Output the [X, Y] coordinate of the center of the cell containing the given text.  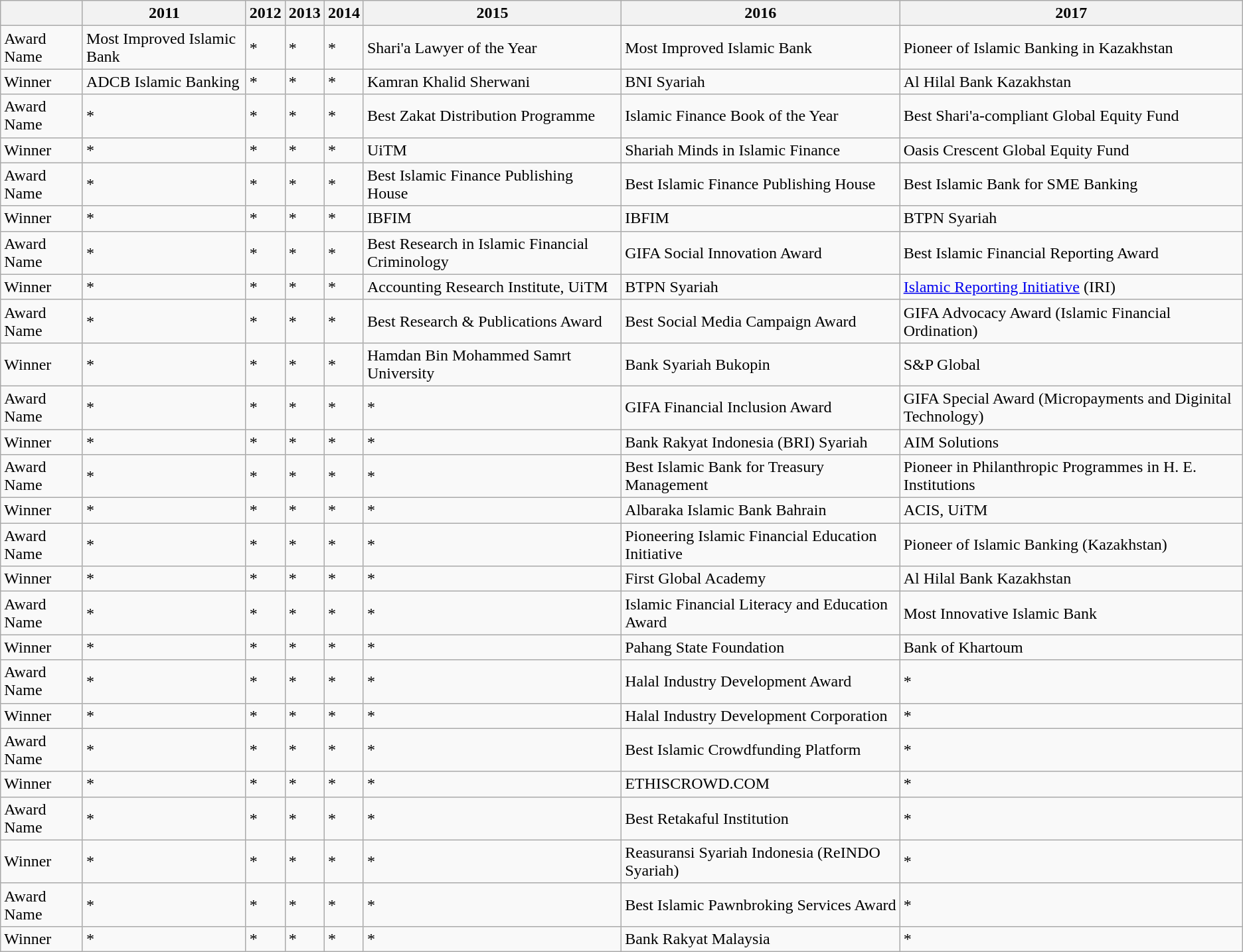
Reasuransi Syariah Indonesia (ReINDO Syariah) [761, 862]
Best Islamic Financial Reporting Award [1071, 252]
2014 [344, 13]
AIM Solutions [1071, 441]
2017 [1071, 13]
Halal Industry Development Corporation [761, 716]
2016 [761, 13]
Shari'a Lawyer of the Year [492, 48]
GIFA Financial Inclusion Award [761, 408]
GIFA Social Innovation Award [761, 252]
2015 [492, 13]
Best Social Media Campaign Award [761, 321]
Pioneering Islamic Financial Education Initiative [761, 544]
Best Zakat Distribution Programme [492, 116]
Best Retakaful Institution [761, 818]
2011 [164, 13]
Halal Industry Development Award [761, 681]
Bank Rakyat Malaysia [761, 939]
Best Islamic Pawnbroking Services Award [761, 904]
Bank Syariah Bukopin [761, 364]
Bank of Khartoum [1071, 647]
Best Islamic Crowdfunding Platform [761, 750]
Best Research & Publications Award [492, 321]
Islamic Reporting Initiative (IRI) [1071, 287]
Accounting Research Institute, UiTM [492, 287]
Best Shari'a-compliant Global Equity Fund [1071, 116]
Pioneer of Islamic Banking (Kazakhstan) [1071, 544]
Pioneer in Philanthropic Programmes in H. E. Institutions [1071, 477]
2013 [304, 13]
ADCB Islamic Banking [164, 82]
Best Islamic Bank for SME Banking [1071, 185]
2012 [266, 13]
Kamran Khalid Sherwani [492, 82]
ETHISCROWD.COM [761, 784]
GIFA Advocacy Award (Islamic Financial Ordination) [1071, 321]
Oasis Crescent Global Equity Fund [1071, 150]
ACIS, UiTM [1071, 511]
Most Innovative Islamic Bank [1071, 613]
Hamdan Bin Mohammed Samrt University [492, 364]
S&P Global [1071, 364]
Best Research in Islamic Financial Criminology [492, 252]
Albaraka Islamic Bank Bahrain [761, 511]
UiTM [492, 150]
BNI Syariah [761, 82]
Pahang State Foundation [761, 647]
Bank Rakyat Indonesia (BRI) Syariah [761, 441]
Pioneer of Islamic Banking in Kazakhstan [1071, 48]
Best Islamic Bank for Treasury Management [761, 477]
Shariah Minds in Islamic Finance [761, 150]
Islamic Financial Literacy and Education Award [761, 613]
First Global Academy [761, 579]
GIFA Special Award (Micropayments and Diginital Technology) [1071, 408]
Islamic Finance Book of the Year [761, 116]
